Determine the (X, Y) coordinate at the center of the cell enclosing the given text.  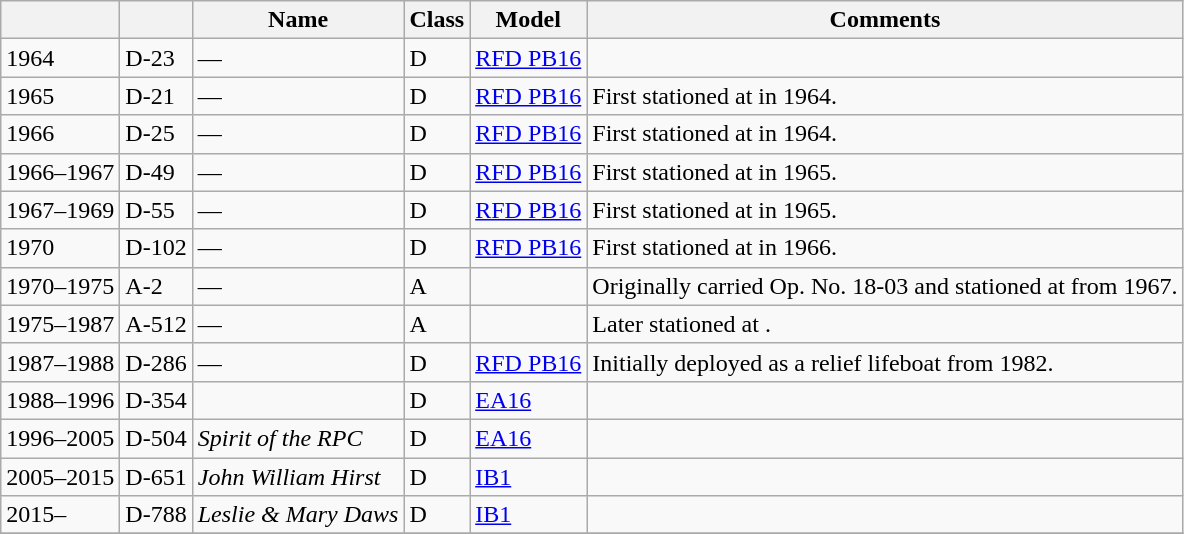
Model (528, 20)
D-102 (156, 248)
John William Hirst (298, 477)
Comments (885, 20)
D-21 (156, 96)
A-2 (156, 286)
Spirit of the RPC (298, 438)
1970–1975 (60, 286)
Leslie & Mary Daws (298, 515)
1966 (60, 134)
1987–1988 (60, 362)
D-49 (156, 172)
1970 (60, 248)
Initially deployed as a relief lifeboat from 1982. (885, 362)
1965 (60, 96)
Originally carried Op. No. 18-03 and stationed at from 1967. (885, 286)
D-23 (156, 58)
D-286 (156, 362)
D-55 (156, 210)
A-512 (156, 324)
D-354 (156, 400)
1975–1987 (60, 324)
1966–1967 (60, 172)
2015– (60, 515)
1988–1996 (60, 400)
D-788 (156, 515)
Later stationed at . (885, 324)
D-651 (156, 477)
1967–1969 (60, 210)
Name (298, 20)
Class (437, 20)
2005–2015 (60, 477)
1964 (60, 58)
1996–2005 (60, 438)
D-504 (156, 438)
First stationed at in 1966. (885, 248)
D-25 (156, 134)
